For the text-containing cell, return its midpoint in [X, Y] coordinate format. 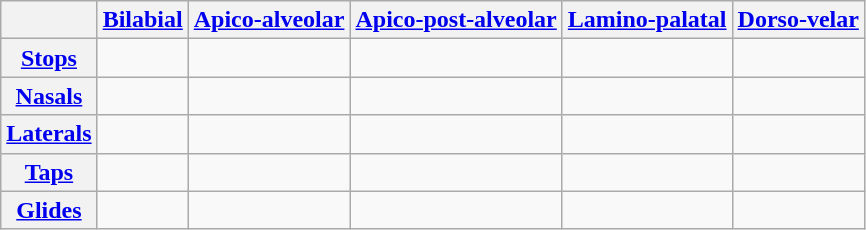
Dorso-velar [798, 20]
Stops [49, 58]
Bilabial [142, 20]
Nasals [49, 96]
Apico-post-alveolar [456, 20]
Apico-alveolar [269, 20]
Laterals [49, 134]
Taps [49, 172]
Lamino-palatal [647, 20]
Glides [49, 210]
